Return the [X, Y] coordinate for the center point of the cell that contains the specified text.  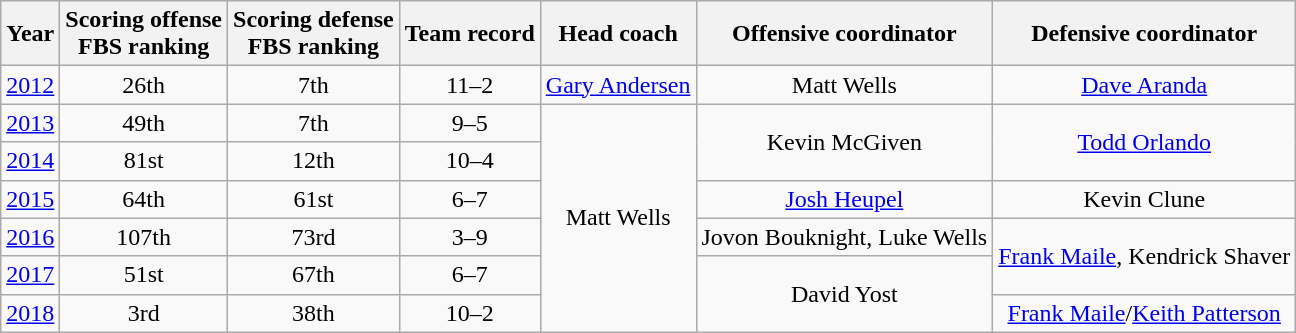
2016 [30, 237]
Head coach [618, 34]
2015 [30, 199]
David Yost [844, 294]
Josh Heupel [844, 199]
Defensive coordinator [1144, 34]
67th [314, 275]
Gary Andersen [618, 85]
38th [314, 313]
10–2 [470, 313]
73rd [314, 237]
Kevin McGiven [844, 142]
Todd Orlando [1144, 142]
26th [144, 85]
81st [144, 161]
2018 [30, 313]
Scoring defenseFBS ranking [314, 34]
2014 [30, 161]
12th [314, 161]
Team record [470, 34]
2013 [30, 123]
2017 [30, 275]
51st [144, 275]
64th [144, 199]
49th [144, 123]
3–9 [470, 237]
Jovon Bouknight, Luke Wells [844, 237]
Kevin Clune [1144, 199]
11–2 [470, 85]
9–5 [470, 123]
3rd [144, 313]
10–4 [470, 161]
Offensive coordinator [844, 34]
2012 [30, 85]
107th [144, 237]
Year [30, 34]
Dave Aranda [1144, 85]
Frank Maile, Kendrick Shaver [1144, 256]
Scoring offenseFBS ranking [144, 34]
Frank Maile/Keith Patterson [1144, 313]
61st [314, 199]
